Scan for the cell matching the given text and deliver its (X, Y) coordinate at center. 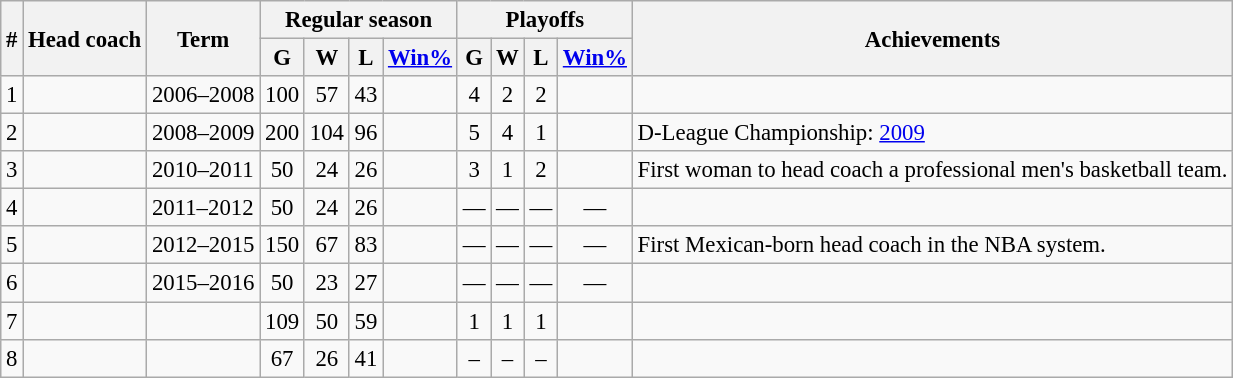
2015–2016 (204, 283)
57 (326, 95)
109 (282, 321)
27 (366, 283)
100 (282, 95)
2006–2008 (204, 95)
8 (12, 358)
D-League Championship: 2009 (932, 133)
Head coach (85, 38)
# (12, 38)
104 (326, 133)
First Mexican-born head coach in the NBA system. (932, 245)
6 (12, 283)
Achievements (932, 38)
2011–2012 (204, 208)
2008–2009 (204, 133)
59 (366, 321)
200 (282, 133)
Term (204, 38)
150 (282, 245)
96 (366, 133)
Regular season (359, 20)
First woman to head coach a professional men's basketball team. (932, 170)
83 (366, 245)
7 (12, 321)
23 (326, 283)
2012–2015 (204, 245)
41 (366, 358)
Playoffs (544, 20)
43 (366, 95)
2010–2011 (204, 170)
